Determine the (X, Y) coordinate at the center of the cell enclosing the given text.  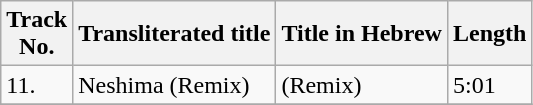
Length (489, 34)
TrackNo. (37, 34)
11. (37, 85)
5:01 (489, 85)
Neshima (Remix) (174, 85)
(Remix) (362, 85)
Title in Hebrew (362, 34)
Transliterated title (174, 34)
